Pinpoint the cell where the given text exists, returning its (x, y) midpoint coordinate. 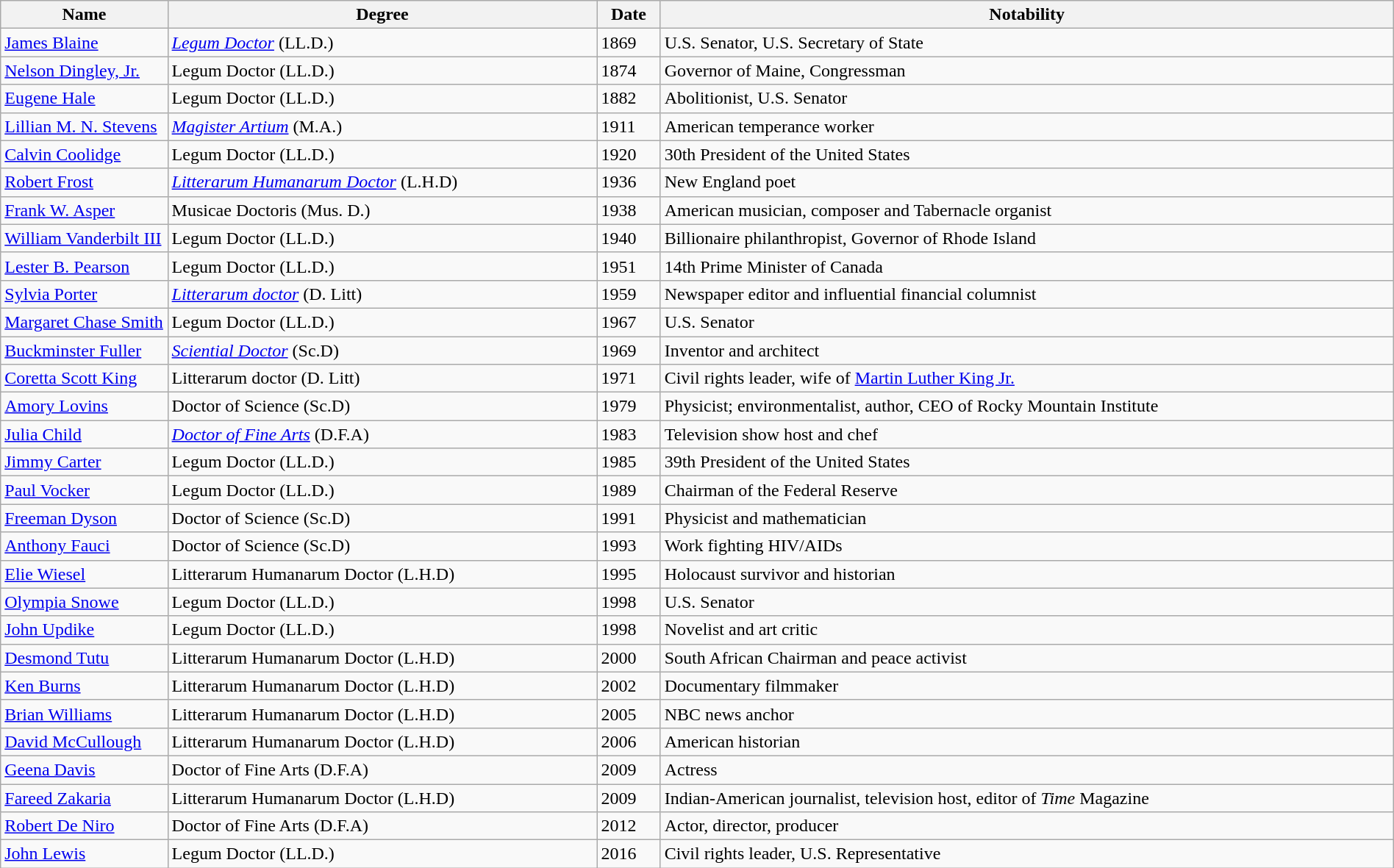
Paul Vocker (84, 490)
William Vanderbilt III (84, 238)
Name (84, 15)
Brian Williams (84, 714)
Physicist; environmentalist, author, CEO of Rocky Mountain Institute (1026, 406)
1911 (629, 126)
Desmond Tutu (84, 658)
Lillian M. N. Stevens (84, 126)
1985 (629, 462)
Eugene Hale (84, 98)
Fareed Zakaria (84, 797)
1989 (629, 490)
1983 (629, 434)
Date (629, 15)
Actor, director, producer (1026, 826)
Calvin Coolidge (84, 154)
Indian-American journalist, television host, editor of Time Magazine (1026, 797)
1979 (629, 406)
Documentary filmmaker (1026, 686)
Lester B. Pearson (84, 266)
Sylvia Porter (84, 294)
1940 (629, 238)
Elie Wiesel (84, 574)
Abolitionist, U.S. Senator (1026, 98)
14th Prime Minister of Canada (1026, 266)
Coretta Scott King (84, 379)
1951 (629, 266)
1882 (629, 98)
2012 (629, 826)
Inventor and architect (1026, 351)
1869 (629, 43)
John Updike (84, 630)
2016 (629, 854)
1971 (629, 379)
1967 (629, 322)
American historian (1026, 742)
Degree (382, 15)
1959 (629, 294)
Chairman of the Federal Reserve (1026, 490)
South African Chairman and peace activist (1026, 658)
Television show host and chef (1026, 434)
John Lewis (84, 854)
1920 (629, 154)
Sciential Doctor (Sc.D) (382, 351)
Musicae Doctoris (Mus. D.) (382, 210)
2005 (629, 714)
Actress (1026, 770)
Work fighting HIV/AIDs (1026, 546)
2000 (629, 658)
30th President of the United States (1026, 154)
Buckminster Fuller (84, 351)
2002 (629, 686)
Physicist and mathematician (1026, 518)
Newspaper editor and influential financial columnist (1026, 294)
Jimmy Carter (84, 462)
Governor of Maine, Congressman (1026, 71)
1995 (629, 574)
Nelson Dingley, Jr. (84, 71)
Robert De Niro (84, 826)
Civil rights leader, wife of Martin Luther King Jr. (1026, 379)
New England poet (1026, 182)
2006 (629, 742)
Novelist and art critic (1026, 630)
Julia Child (84, 434)
Ken Burns (84, 686)
David McCullough (84, 742)
U.S. Senator, U.S. Secretary of State (1026, 43)
Magister Artium (M.A.) (382, 126)
1874 (629, 71)
NBC news anchor (1026, 714)
American temperance worker (1026, 126)
Amory Lovins (84, 406)
Olympia Snowe (84, 602)
Frank W. Asper (84, 210)
1991 (629, 518)
1993 (629, 546)
Freeman Dyson (84, 518)
Billionaire philanthropist, Governor of Rhode Island (1026, 238)
Civil rights leader, U.S. Representative (1026, 854)
American musician, composer and Tabernacle organist (1026, 210)
Notability (1026, 15)
1969 (629, 351)
1936 (629, 182)
Anthony Fauci (84, 546)
Margaret Chase Smith (84, 322)
Holocaust survivor and historian (1026, 574)
1938 (629, 210)
39th President of the United States (1026, 462)
Geena Davis (84, 770)
Robert Frost (84, 182)
James Blaine (84, 43)
